Pinpoint the cell where the given text exists, returning its (x, y) midpoint coordinate. 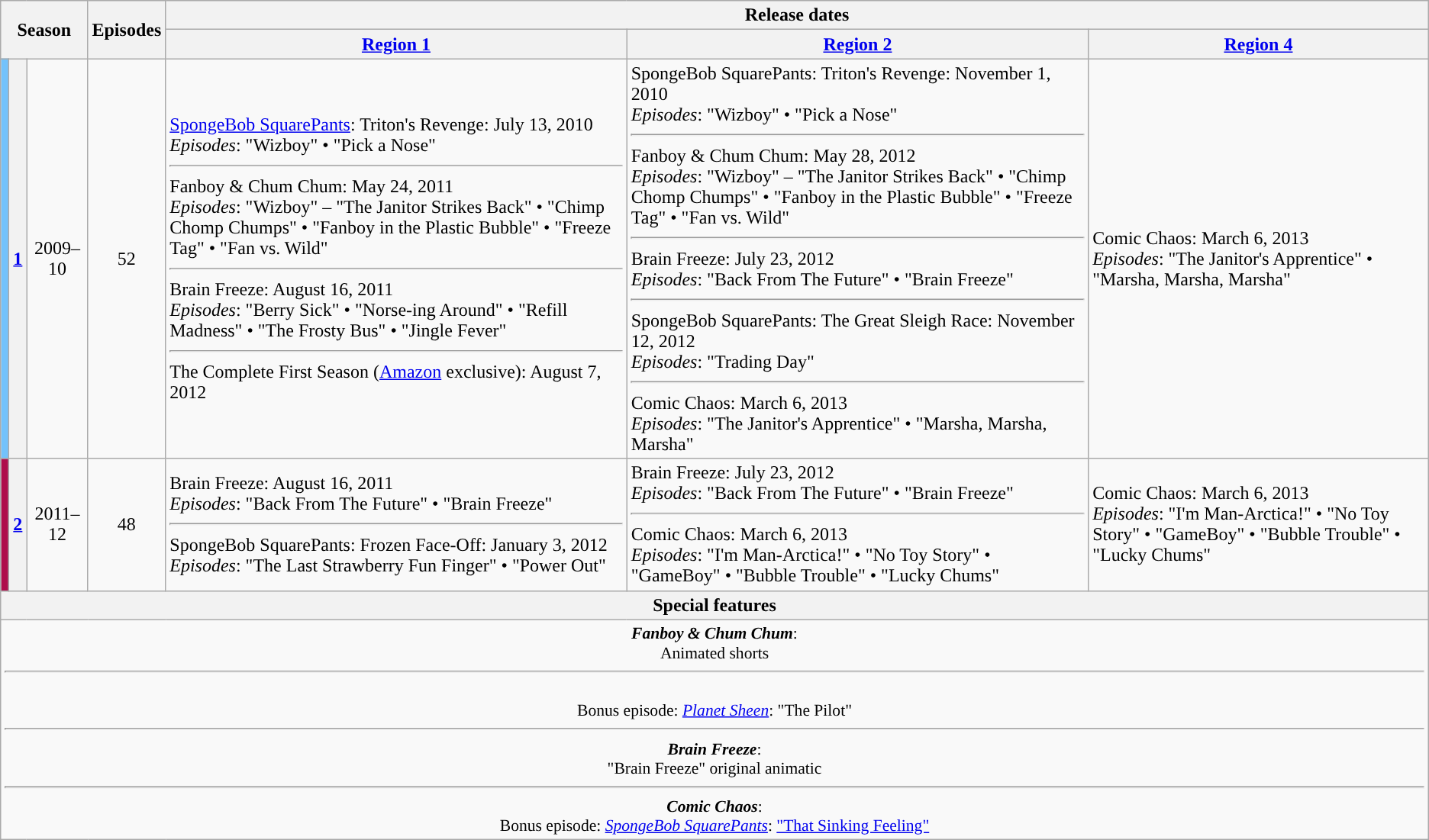
1 (18, 259)
Episodes (127, 30)
Comic Chaos: March 6, 2013Episodes: "The Janitor's Apprentice" • "Marsha, Marsha, Marsha" (1259, 259)
Region 2 (857, 44)
48 (127, 525)
2 (18, 525)
2011–12 (57, 525)
52 (127, 259)
Region 1 (396, 44)
Special features (714, 605)
2009–10 (57, 259)
Season (44, 30)
Region 4 (1259, 44)
Comic Chaos: March 6, 2013Episodes: "I'm Man-Arctica!" • "No Toy Story" • "GameBoy" • "Bubble Trouble" • "Lucky Chums" (1259, 525)
Release dates (797, 15)
